Locate the cell with the specified text and output its [X, Y] center coordinate. 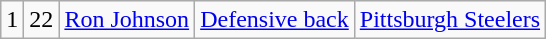
Defensive back [275, 20]
Ron Johnson [127, 20]
1 [12, 20]
Pittsburgh Steelers [450, 20]
22 [42, 20]
